From the cell containing the given text, extract its center point as [X, Y] coordinate. 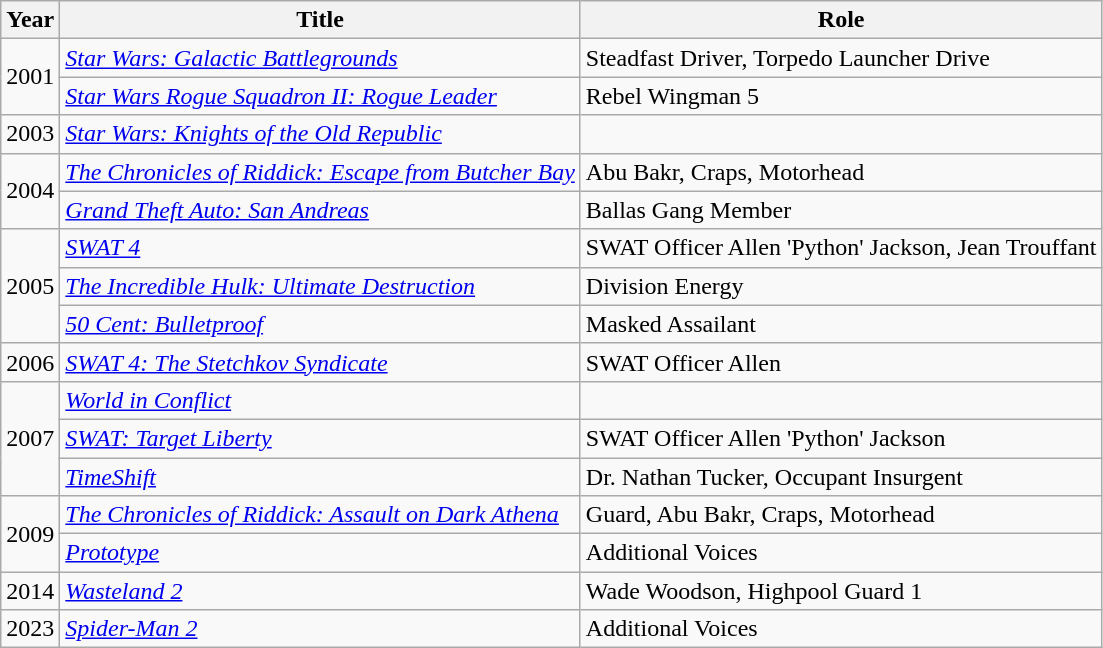
World in Conflict [320, 400]
Dr. Nathan Tucker, Occupant Insurgent [841, 477]
2005 [30, 286]
Masked Assailant [841, 324]
Rebel Wingman 5 [841, 96]
2014 [30, 591]
Role [841, 20]
2007 [30, 438]
Wade Woodson, Highpool Guard 1 [841, 591]
SWAT Officer Allen [841, 362]
2003 [30, 134]
Prototype [320, 553]
2009 [30, 534]
50 Cent: Bulletproof [320, 324]
SWAT Officer Allen 'Python' Jackson [841, 438]
SWAT: Target Liberty [320, 438]
Steadfast Driver, Torpedo Launcher Drive [841, 58]
Ballas Gang Member [841, 210]
2001 [30, 77]
Star Wars Rogue Squadron II: Rogue Leader [320, 96]
Star Wars: Knights of the Old Republic [320, 134]
Grand Theft Auto: San Andreas [320, 210]
SWAT 4: The Stetchkov Syndicate [320, 362]
Title [320, 20]
TimeShift [320, 477]
Abu Bakr, Craps, Motorhead [841, 172]
The Incredible Hulk: Ultimate Destruction [320, 286]
The Chronicles of Riddick: Escape from Butcher Bay [320, 172]
Division Energy [841, 286]
Guard, Abu Bakr, Craps, Motorhead [841, 515]
SWAT Officer Allen 'Python' Jackson, Jean Trouffant [841, 248]
2006 [30, 362]
2004 [30, 191]
Wasteland 2 [320, 591]
Spider-Man 2 [320, 629]
The Chronicles of Riddick: Assault on Dark Athena [320, 515]
SWAT 4 [320, 248]
Star Wars: Galactic Battlegrounds [320, 58]
Year [30, 20]
2023 [30, 629]
